Determine the (x, y) coordinate at the center of the cell enclosing the given text.  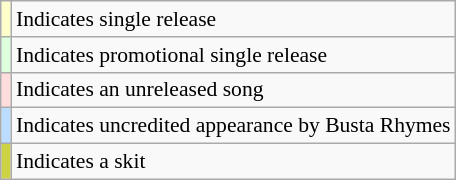
Indicates promotional single release (234, 55)
Indicates an unreleased song (234, 90)
Indicates uncredited appearance by Busta Rhymes (234, 126)
Indicates a skit (234, 162)
Indicates single release (234, 19)
